Search for the cell housing the specified text and yield its [x, y] center coordinate. 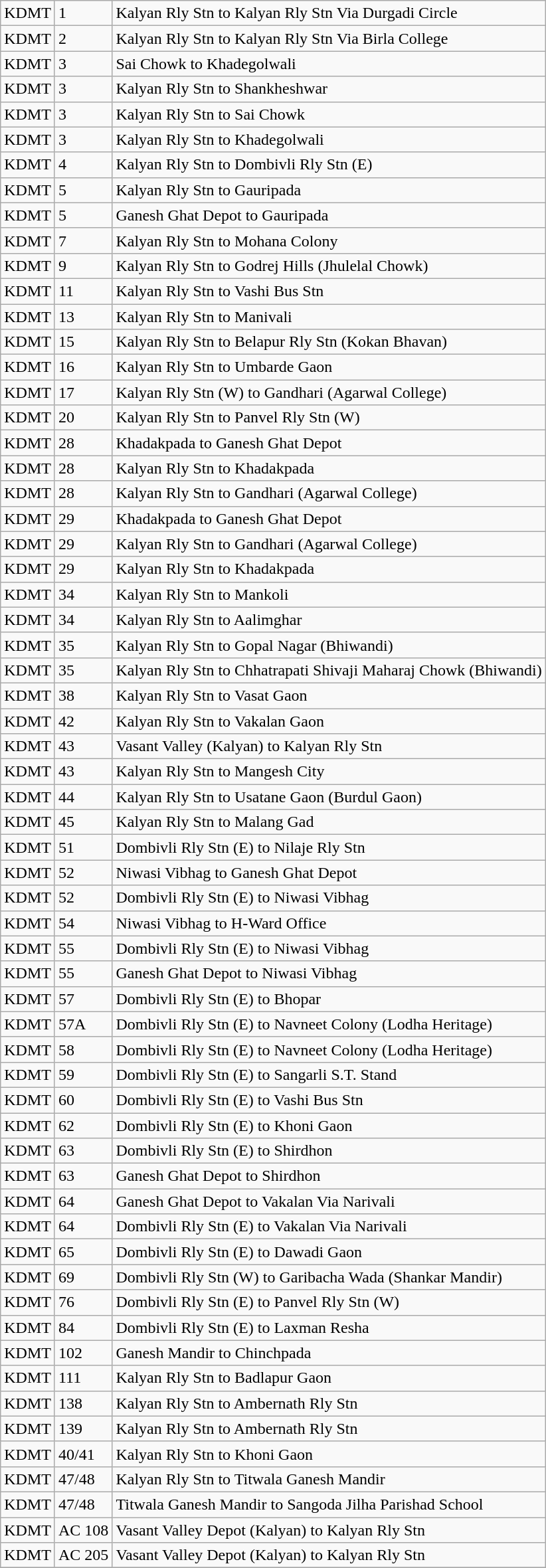
Kalyan Rly Stn to Umbarde Gaon [329, 367]
65 [83, 1252]
Ganesh Ghat Depot to Gauripada [329, 215]
Kalyan Rly Stn to Godrej Hills (Jhulelal Chowk) [329, 266]
Dombivli Rly Stn (E) to Dawadi Gaon [329, 1252]
38 [83, 695]
Kalyan Rly Stn to Kalyan Rly Stn Via Durgadi Circle [329, 13]
Kalyan Rly Stn to Vashi Bus Stn [329, 291]
7 [83, 240]
Kalyan Rly Stn to Titwala Ganesh Mandir [329, 1479]
Dombivli Rly Stn (E) to Nilaje Rly Stn [329, 847]
62 [83, 1126]
Ganesh Ghat Depot to Shirdhon [329, 1176]
Kalyan Rly Stn to Aalimghar [329, 620]
59 [83, 1075]
Kalyan Rly Stn to Panvel Rly Stn (W) [329, 418]
Vasant Valley (Kalyan) to Kalyan Rly Stn [329, 746]
Kalyan Rly Stn to Mohana Colony [329, 240]
AC 205 [83, 1555]
Kalyan Rly Stn (W) to Gandhari (Agarwal College) [329, 392]
42 [83, 721]
Ganesh Ghat Depot to Niwasi Vibhag [329, 974]
16 [83, 367]
Kalyan Rly Stn to Dombivli Rly Stn (E) [329, 165]
13 [83, 317]
54 [83, 923]
51 [83, 847]
Kalyan Rly Stn to Manivali [329, 317]
1 [83, 13]
139 [83, 1429]
Ganesh Ghat Depot to Vakalan Via Narivali [329, 1201]
57A [83, 1024]
Dombivli Rly Stn (E) to Vashi Bus Stn [329, 1100]
Dombivli Rly Stn (E) to Panvel Rly Stn (W) [329, 1302]
9 [83, 266]
Kalyan Rly Stn to Badlapur Gaon [329, 1378]
2 [83, 39]
Kalyan Rly Stn to Belapur Rly Stn (Kokan Bhavan) [329, 342]
111 [83, 1378]
Ganesh Mandir to Chinchpada [329, 1353]
57 [83, 999]
84 [83, 1328]
Kalyan Rly Stn to Gauripada [329, 190]
Dombivli Rly Stn (E) to Khoni Gaon [329, 1126]
40/41 [83, 1454]
Dombivli Rly Stn (E) to Shirdhon [329, 1151]
Kalyan Rly Stn to Mankoli [329, 594]
58 [83, 1049]
Niwasi Vibhag to Ganesh Ghat Depot [329, 873]
Dombivli Rly Stn (E) to Vakalan Via Narivali [329, 1227]
Dombivli Rly Stn (E) to Bhopar [329, 999]
17 [83, 392]
Kalyan Rly Stn to Malang Gad [329, 822]
Dombivli Rly Stn (W) to Garibacha Wada (Shankar Mandir) [329, 1277]
Kalyan Rly Stn to Sai Chowk [329, 114]
44 [83, 797]
76 [83, 1302]
138 [83, 1403]
15 [83, 342]
Kalyan Rly Stn to Shankheshwar [329, 89]
Dombivli Rly Stn (E) to Sangarli S.T. Stand [329, 1075]
45 [83, 822]
Kalyan Rly Stn to Usatane Gaon (Burdul Gaon) [329, 797]
69 [83, 1277]
Kalyan Rly Stn to Gopal Nagar (Bhiwandi) [329, 645]
102 [83, 1353]
60 [83, 1100]
Kalyan Rly Stn to Vakalan Gaon [329, 721]
AC 108 [83, 1529]
20 [83, 418]
Kalyan Rly Stn to Chhatrapati Shivaji Maharaj Chowk (Bhiwandi) [329, 670]
Kalyan Rly Stn to Mangesh City [329, 772]
Sai Chowk to Khadegolwali [329, 64]
11 [83, 291]
Niwasi Vibhag to H-Ward Office [329, 923]
Kalyan Rly Stn to Kalyan Rly Stn Via Birla College [329, 39]
Kalyan Rly Stn to Vasat Gaon [329, 695]
Dombivli Rly Stn (E) to Laxman Resha [329, 1328]
Titwala Ganesh Mandir to Sangoda Jilha Parishad School [329, 1504]
Kalyan Rly Stn to Khoni Gaon [329, 1454]
Kalyan Rly Stn to Khadegolwali [329, 139]
4 [83, 165]
